Detect which cell encompasses the target text, then output its [x, y] center coordinate. 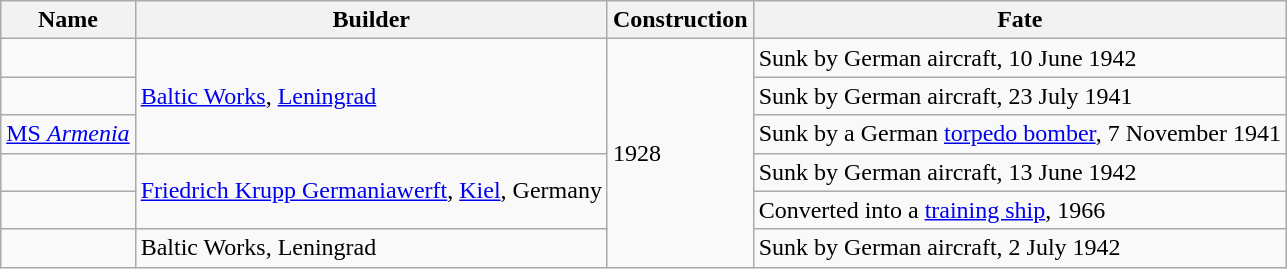
1928 [680, 153]
Friedrich Krupp Germaniawerft, Kiel, Germany [371, 191]
Fate [1020, 20]
Sunk by a German torpedo bomber, 7 November 1941 [1020, 134]
Sunk by German aircraft, 2 July 1942 [1020, 248]
Sunk by German aircraft, 23 July 1941 [1020, 96]
MS Armenia [68, 134]
Builder [371, 20]
Sunk by German aircraft, 13 June 1942 [1020, 172]
Converted into a training ship, 1966 [1020, 210]
Construction [680, 20]
Name [68, 20]
Sunk by German aircraft, 10 June 1942 [1020, 58]
